For the text-containing cell, return its midpoint in (x, y) coordinate format. 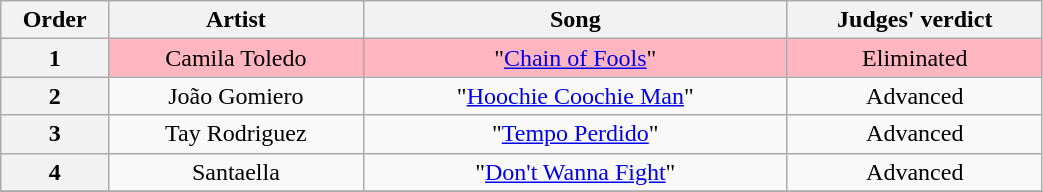
4 (55, 172)
Santaella (236, 172)
"Don't Wanna Fight" (575, 172)
Tay Rodriguez (236, 134)
Order (55, 20)
3 (55, 134)
1 (55, 58)
"Chain of Fools" (575, 58)
"Tempo Perdido" (575, 134)
Camila Toledo (236, 58)
"Hoochie Coochie Man" (575, 96)
2 (55, 96)
Song (575, 20)
João Gomiero (236, 96)
Eliminated (914, 58)
Artist (236, 20)
Judges' verdict (914, 20)
